Determine the [x, y] coordinate at the center of the cell enclosing the given text.  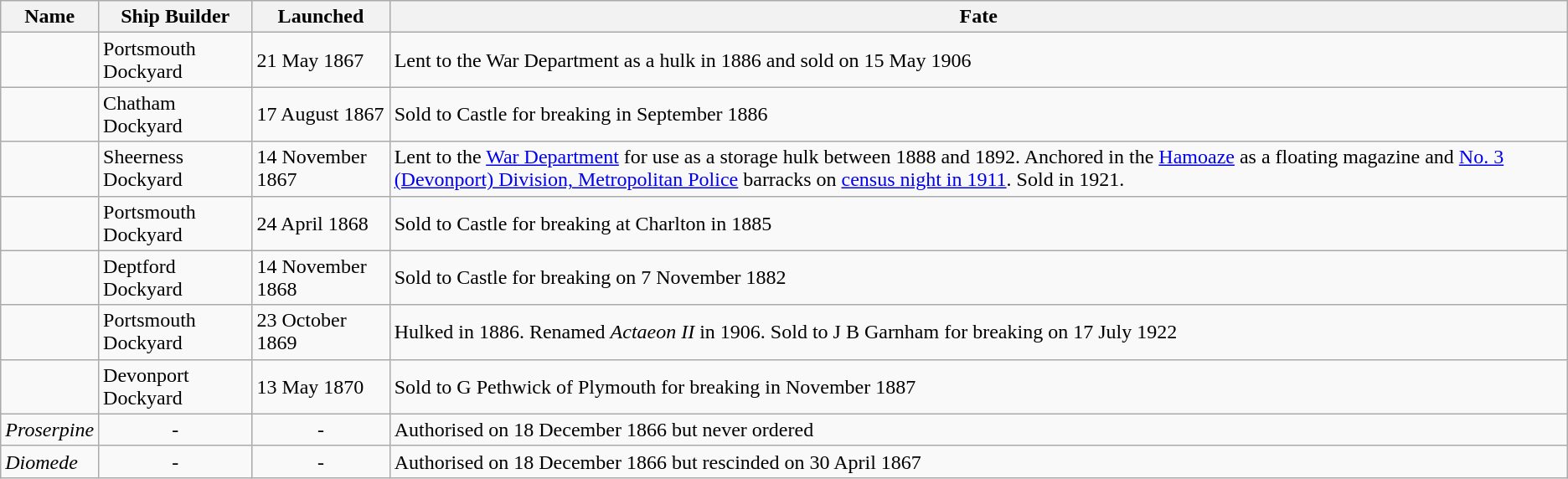
Sold to Castle for breaking at Charlton in 1885 [978, 223]
24 April 1868 [321, 223]
Fate [978, 17]
Sold to Castle for breaking on 7 November 1882 [978, 278]
Deptford Dockyard [176, 278]
Sheerness Dockyard [176, 169]
Devonport Dockyard [176, 387]
Lent to the War Department as a hulk in 1886 and sold on 15 May 1906 [978, 60]
Hulked in 1886. Renamed Actaeon II in 1906. Sold to J B Garnham for breaking on 17 July 1922 [978, 332]
Authorised on 18 December 1866 but never ordered [978, 430]
Launched [321, 17]
Authorised on 18 December 1866 but rescinded on 30 April 1867 [978, 461]
Sold to G Pethwick of Plymouth for breaking in November 1887 [978, 387]
21 May 1867 [321, 60]
Sold to Castle for breaking in September 1886 [978, 114]
13 May 1870 [321, 387]
Ship Builder [176, 17]
17 August 1867 [321, 114]
Diomede [50, 461]
23 October 1869 [321, 332]
Name [50, 17]
Proserpine [50, 430]
14 November 1867 [321, 169]
14 November 1868 [321, 278]
Chatham Dockyard [176, 114]
